Determine the (X, Y) coordinate at the center of the cell enclosing the given text.  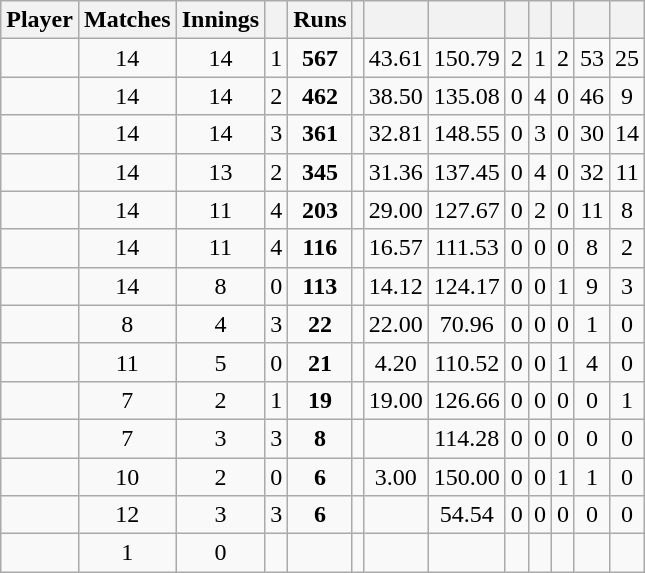
22 (320, 324)
10 (127, 477)
150.00 (466, 477)
Runs (320, 20)
29.00 (396, 210)
114.28 (466, 438)
150.79 (466, 58)
345 (320, 172)
Player (40, 20)
22.00 (396, 324)
116 (320, 248)
111.53 (466, 248)
126.66 (466, 400)
21 (320, 362)
14.12 (396, 286)
3.00 (396, 477)
5 (220, 362)
53 (592, 58)
110.52 (466, 362)
38.50 (396, 96)
4.20 (396, 362)
137.45 (466, 172)
31.36 (396, 172)
32 (592, 172)
16.57 (396, 248)
25 (628, 58)
203 (320, 210)
135.08 (466, 96)
127.67 (466, 210)
43.61 (396, 58)
19.00 (396, 400)
19 (320, 400)
32.81 (396, 134)
30 (592, 134)
Matches (127, 20)
70.96 (466, 324)
567 (320, 58)
124.17 (466, 286)
361 (320, 134)
462 (320, 96)
13 (220, 172)
113 (320, 286)
54.54 (466, 515)
Innings (220, 20)
12 (127, 515)
148.55 (466, 134)
46 (592, 96)
